Return the [X, Y] coordinate for the center point of the cell that contains the specified text.  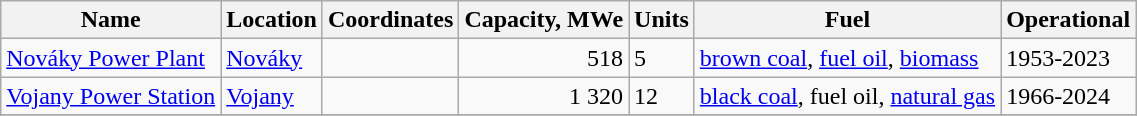
Units [662, 20]
5 [662, 58]
Vojany Power Station [111, 96]
Nováky [272, 58]
Nováky Power Plant [111, 58]
1 320 [544, 96]
Name [111, 20]
Location [272, 20]
black coal, fuel oil, natural gas [847, 96]
Vojany [272, 96]
Coordinates [390, 20]
Operational [1068, 20]
1953-2023 [1068, 58]
Fuel [847, 20]
brown coal, fuel oil, biomass [847, 58]
Capacity, MWe [544, 20]
1966-2024 [1068, 96]
12 [662, 96]
518 [544, 58]
